For the text-containing cell, return its midpoint in [x, y] coordinate format. 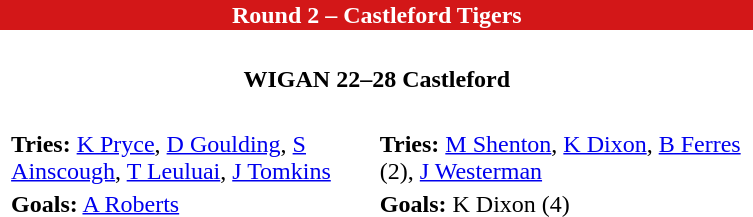
Round 2 – Castleford Tigers [377, 15]
Tries: M Shenton, K Dixon, B Ferres (2), J Westerman [561, 158]
WIGAN 22–28 Castleford [376, 79]
Tries: K Pryce, D Goulding, S Ainscough, T Leuluai, J Tomkins [193, 158]
